Detect which cell encompasses the target text, then output its [x, y] center coordinate. 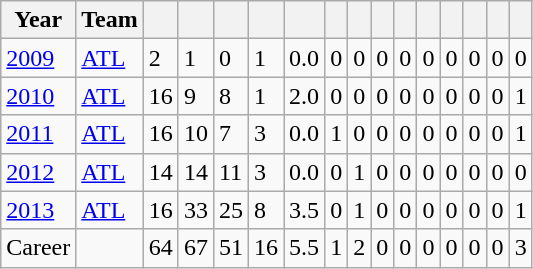
33 [196, 210]
9 [196, 96]
2011 [38, 134]
11 [230, 172]
2013 [38, 210]
3.5 [304, 210]
25 [230, 210]
Career [38, 248]
Year [38, 20]
5.5 [304, 248]
2012 [38, 172]
2.0 [304, 96]
2010 [38, 96]
64 [160, 248]
67 [196, 248]
51 [230, 248]
7 [230, 134]
2009 [38, 58]
Team [110, 20]
10 [196, 134]
